For the text-containing cell, return its midpoint in (x, y) coordinate format. 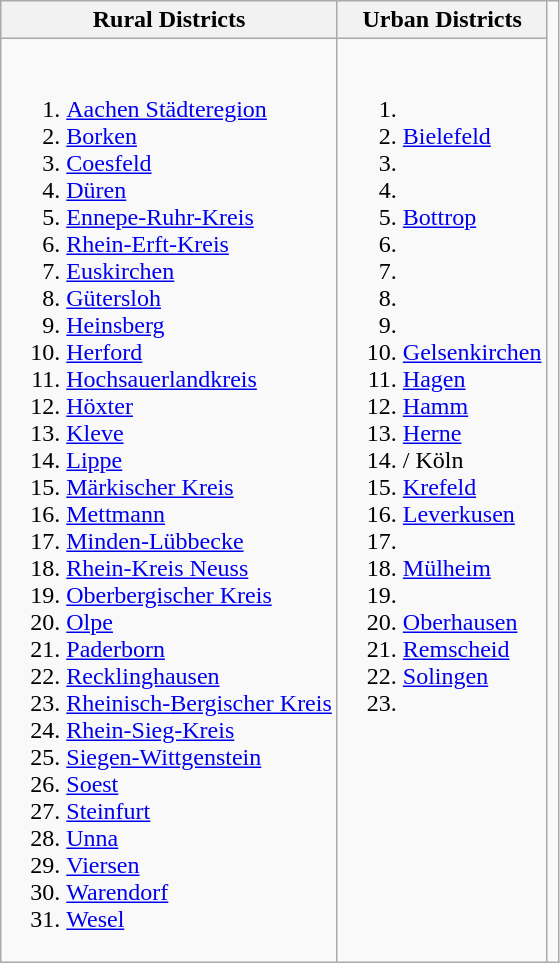
Bielefeld Bottrop Gelsenkirchen Hagen Hamm Herne / Köln Krefeld Leverkusen Mülheim Oberhausen Remscheid Solingen (442, 500)
Rural Districts (170, 20)
Urban Districts (442, 20)
